From the cell containing the given text, extract its center point as (X, Y) coordinate. 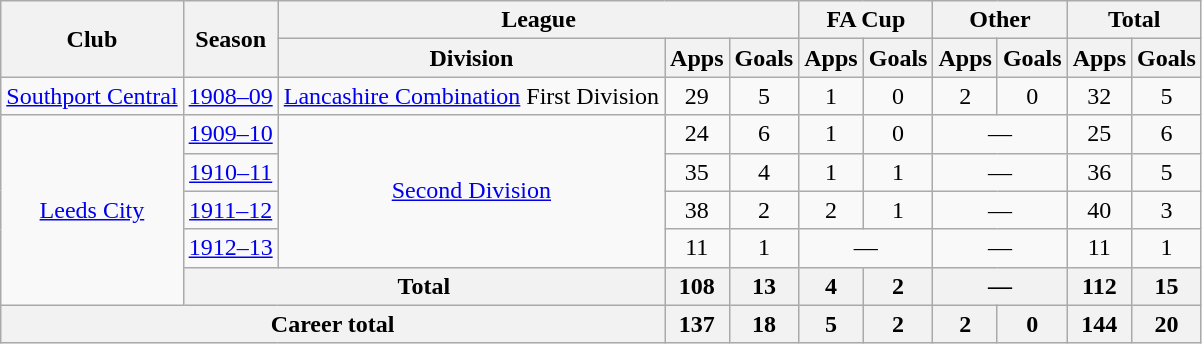
Club (92, 39)
24 (697, 134)
Division (471, 58)
Leeds City (92, 210)
Season (230, 39)
40 (1099, 210)
13 (764, 286)
144 (1099, 324)
35 (697, 172)
36 (1099, 172)
137 (697, 324)
1909–10 (230, 134)
15 (1167, 286)
3 (1167, 210)
1908–09 (230, 96)
FA Cup (866, 20)
38 (697, 210)
1912–13 (230, 248)
1911–12 (230, 210)
18 (764, 324)
25 (1099, 134)
29 (697, 96)
Other (1000, 20)
Lancashire Combination First Division (471, 96)
Southport Central (92, 96)
32 (1099, 96)
112 (1099, 286)
1910–11 (230, 172)
20 (1167, 324)
Second Division (471, 191)
Career total (333, 324)
League (538, 20)
108 (697, 286)
